Provide the (X, Y) coordinate of the cell's center where the given text is located.  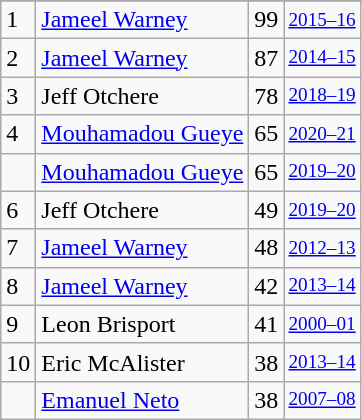
42 (266, 286)
4 (18, 134)
8 (18, 286)
78 (266, 96)
99 (266, 20)
2020–21 (322, 134)
41 (266, 324)
Emanuel Neto (142, 400)
87 (266, 58)
Eric McAlister (142, 362)
2 (18, 58)
2007–08 (322, 400)
6 (18, 210)
2015–16 (322, 20)
10 (18, 362)
Leon Brisport (142, 324)
9 (18, 324)
2012–13 (322, 248)
2014–15 (322, 58)
2018–19 (322, 96)
49 (266, 210)
2000–01 (322, 324)
7 (18, 248)
1 (18, 20)
3 (18, 96)
48 (266, 248)
